Search for the cell housing the specified text and yield its (X, Y) center coordinate. 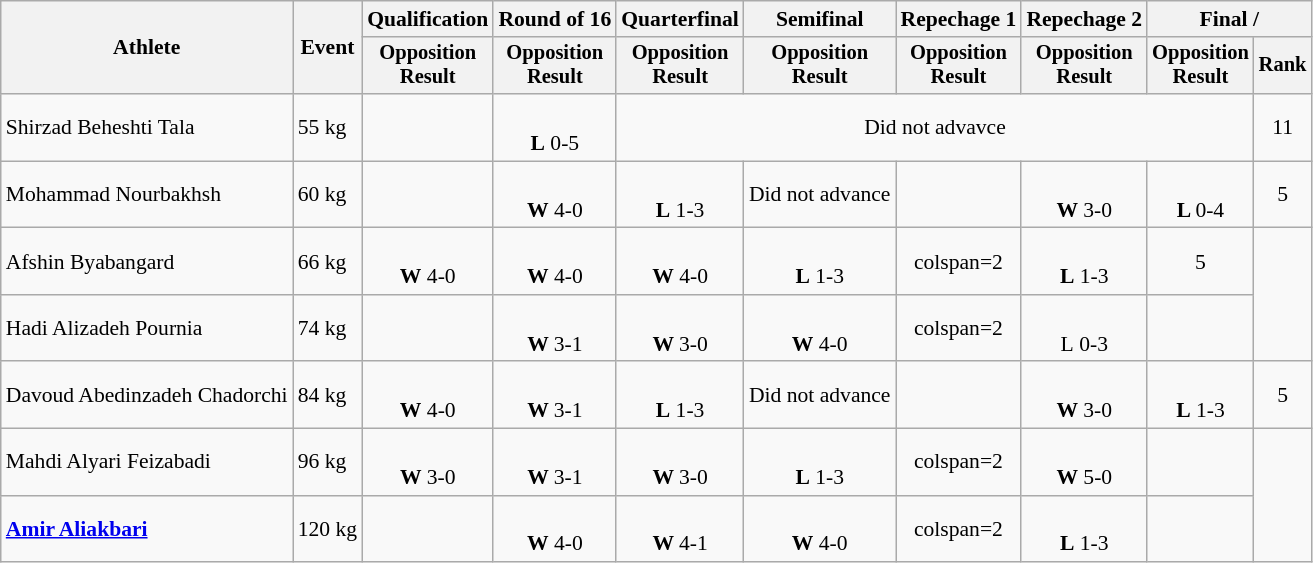
66 kg (328, 262)
L 0-3 (1084, 328)
Round of 16 (554, 19)
Rank (1283, 66)
74 kg (328, 328)
W 5-0 (1084, 462)
Mohammad Nourbakhsh (147, 194)
Mahdi Alyari Feizabadi (147, 462)
L 0-5 (554, 128)
Amir Aliakbari (147, 528)
60 kg (328, 194)
Did not advavce (935, 128)
Davoud Abedinzadeh Chadorchi (147, 396)
Final / (1229, 19)
Event (328, 48)
Qualification (428, 19)
96 kg (328, 462)
W 4-1 (680, 528)
55 kg (328, 128)
Shirzad Beheshti Tala (147, 128)
Repechage 2 (1084, 19)
120 kg (328, 528)
L 0-4 (1200, 194)
Athlete (147, 48)
84 kg (328, 396)
Repechage 1 (959, 19)
11 (1283, 128)
Hadi Alizadeh Pournia (147, 328)
Quarterfinal (680, 19)
Afshin Byabangard (147, 262)
Semifinal (820, 19)
